Find where the given text appears and provide that cell's center as [x, y] coordinate. 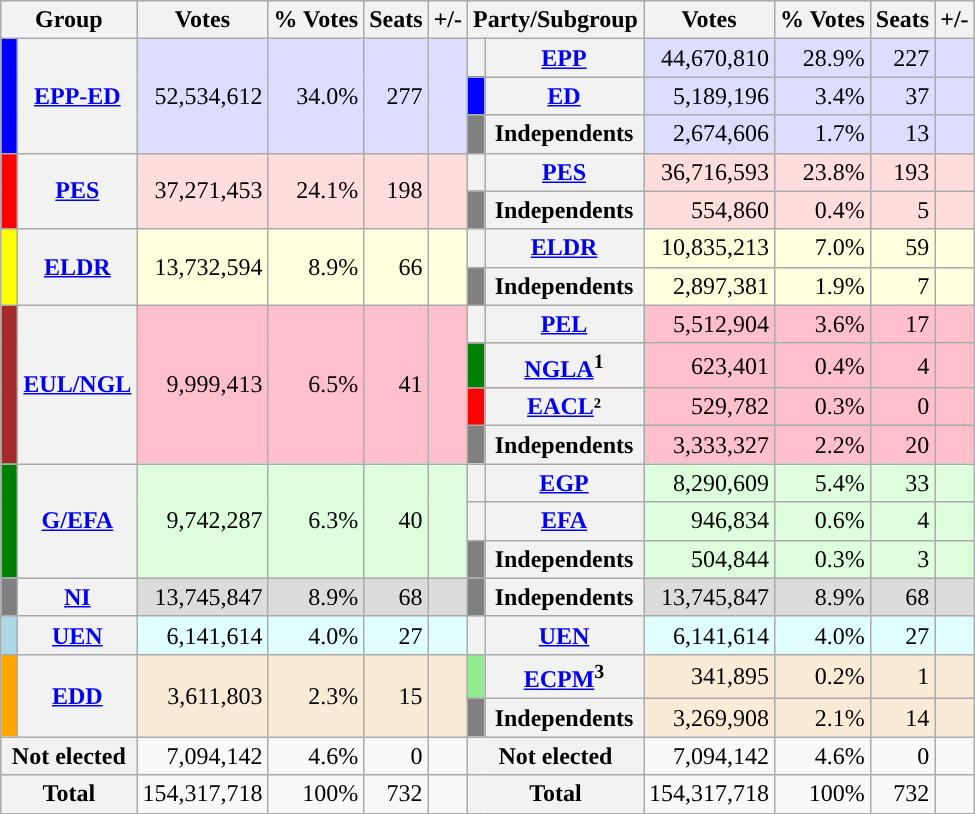
3.4% [823, 96]
2.2% [823, 445]
20 [902, 445]
5,512,904 [710, 324]
14 [902, 718]
7 [902, 286]
227 [902, 58]
37,271,453 [202, 191]
3.6% [823, 324]
341,895 [710, 676]
13 [902, 134]
28.9% [823, 58]
946,834 [710, 521]
5,189,196 [710, 96]
0.2% [823, 676]
17 [902, 324]
7.0% [823, 248]
198 [396, 191]
6.3% [316, 521]
23.8% [823, 172]
36,716,593 [710, 172]
1 [902, 676]
623,401 [710, 366]
529,782 [710, 407]
59 [902, 248]
34.0% [316, 96]
3,611,803 [202, 696]
1.7% [823, 134]
52,534,612 [202, 96]
ECPM3 [564, 676]
Group [69, 20]
EDD [78, 696]
9,742,287 [202, 521]
2.1% [823, 718]
EPP [564, 58]
277 [396, 96]
66 [396, 267]
5 [902, 210]
504,844 [710, 559]
Party/Subgroup [556, 20]
554,860 [710, 210]
6.5% [316, 384]
EFA [564, 521]
1.9% [823, 286]
15 [396, 696]
40 [396, 521]
EACL² [564, 407]
13,732,594 [202, 267]
193 [902, 172]
3 [902, 559]
33 [902, 483]
37 [902, 96]
NI [78, 597]
44,670,810 [710, 58]
PEL [564, 324]
3,269,908 [710, 718]
10,835,213 [710, 248]
41 [396, 384]
EGP [564, 483]
0.6% [823, 521]
EUL/NGL [78, 384]
8,290,609 [710, 483]
2.3% [316, 696]
NGLA1 [564, 366]
5.4% [823, 483]
G/EFA [78, 521]
2,674,606 [710, 134]
ED [564, 96]
24.1% [316, 191]
EPP-ED [78, 96]
9,999,413 [202, 384]
2,897,381 [710, 286]
3,333,327 [710, 445]
